Identify which cell holds the provided text, then report its [X, Y] central coordinate. 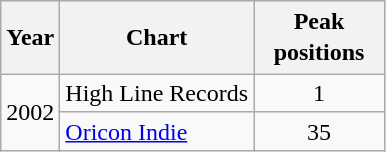
Chart [157, 38]
Oricon Indie [157, 131]
Peak positions [320, 38]
High Line Records [157, 93]
Year [30, 38]
35 [320, 131]
2002 [30, 112]
1 [320, 93]
